Provide the (X, Y) coordinate of the cell's center where the given text is located.  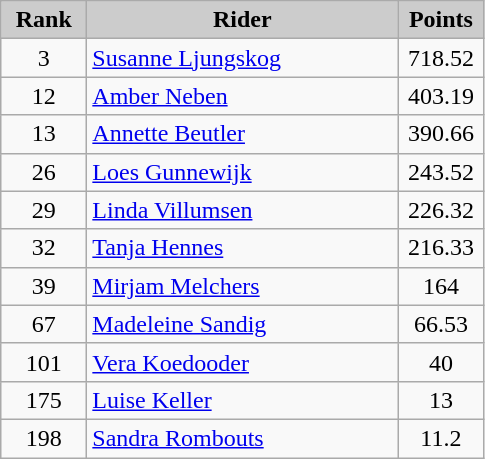
32 (44, 248)
40 (441, 362)
Tanja Hennes (242, 248)
718.52 (441, 58)
226.32 (441, 210)
11.2 (441, 438)
Susanne Ljungskog (242, 58)
Luise Keller (242, 400)
Amber Neben (242, 96)
164 (441, 286)
403.19 (441, 96)
67 (44, 324)
Linda Villumsen (242, 210)
Points (441, 20)
Vera Koedooder (242, 362)
39 (44, 286)
29 (44, 210)
12 (44, 96)
3 (44, 58)
Rider (242, 20)
101 (44, 362)
66.53 (441, 324)
Sandra Rombouts (242, 438)
216.33 (441, 248)
Loes Gunnewijk (242, 172)
26 (44, 172)
Annette Beutler (242, 134)
390.66 (441, 134)
Madeleine Sandig (242, 324)
175 (44, 400)
Rank (44, 20)
Mirjam Melchers (242, 286)
198 (44, 438)
243.52 (441, 172)
